From the cell containing the given text, extract its center point as (x, y) coordinate. 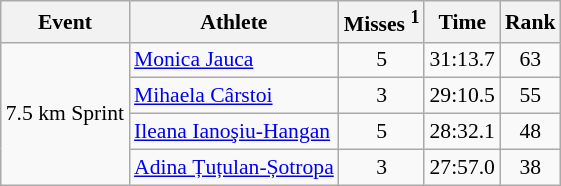
55 (530, 96)
Rank (530, 22)
28:32.1 (462, 132)
Misses 1 (382, 22)
48 (530, 132)
Adina Țuțulan-Șotropa (234, 167)
7.5 km Sprint (65, 113)
Athlete (234, 22)
29:10.5 (462, 96)
Time (462, 22)
38 (530, 167)
27:57.0 (462, 167)
Ileana Ianoşiu-Hangan (234, 132)
31:13.7 (462, 60)
Mihaela Cârstoi (234, 96)
63 (530, 60)
Event (65, 22)
Monica Jauca (234, 60)
